Pinpoint the cell where the given text exists, returning its (X, Y) midpoint coordinate. 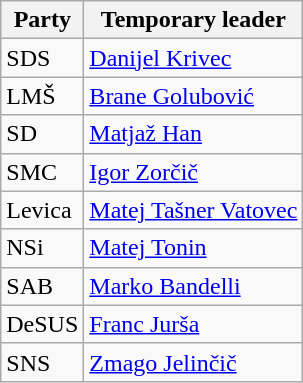
Levica (42, 210)
Matjaž Han (194, 134)
NSi (42, 248)
Zmago Jelinčič (194, 362)
Franc Jurša (194, 324)
Brane Golubović (194, 96)
SAB (42, 286)
SMC (42, 172)
SD (42, 134)
Party (42, 20)
Matej Tašner Vatovec (194, 210)
Temporary leader (194, 20)
SNS (42, 362)
Igor Zorčič (194, 172)
Matej Tonin (194, 248)
LMŠ (42, 96)
SDS (42, 58)
DeSUS (42, 324)
Danijel Krivec (194, 58)
Marko Bandelli (194, 286)
